Provide the [x, y] coordinate of the cell's center where the given text is located.  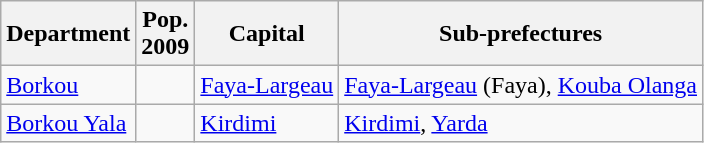
Department [68, 34]
Faya-Largeau (Faya), Kouba Olanga [521, 85]
Sub-prefectures [521, 34]
Capital [267, 34]
Borkou [68, 85]
Kirdimi [267, 123]
Borkou Yala [68, 123]
Pop.2009 [166, 34]
Kirdimi, Yarda [521, 123]
Faya-Largeau [267, 85]
